Determine the (x, y) coordinate at the center of the cell enclosing the given text.  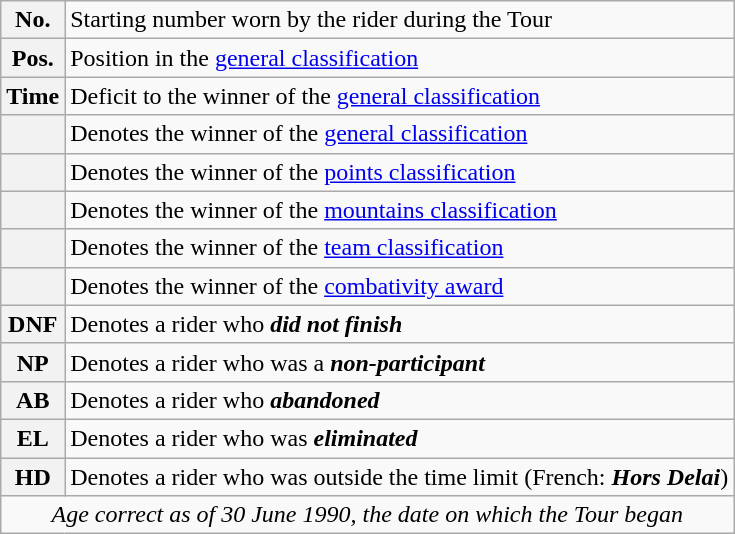
HD (33, 477)
No. (33, 20)
Denotes a rider who was a non-participant (400, 362)
Denotes a rider who was eliminated (400, 438)
NP (33, 362)
Denotes the winner of the mountains classification (400, 210)
DNF (33, 324)
Position in the general classification (400, 58)
Denotes a rider who did not finish (400, 324)
Denotes the winner of the points classification (400, 172)
Denotes the winner of the general classification (400, 134)
AB (33, 400)
Denotes the winner of the combativity award (400, 286)
EL (33, 438)
Time (33, 96)
Age correct as of 30 June 1990, the date on which the Tour began (368, 515)
Denotes the winner of the team classification (400, 248)
Pos. (33, 58)
Denotes a rider who was outside the time limit (French: Hors Delai) (400, 477)
Starting number worn by the rider during the Tour (400, 20)
Deficit to the winner of the general classification (400, 96)
Denotes a rider who abandoned (400, 400)
